For the text-containing cell, return its midpoint in (x, y) coordinate format. 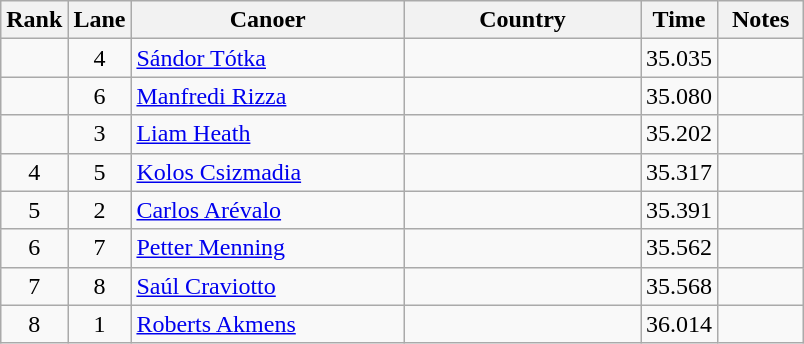
35.562 (680, 248)
Notes (761, 20)
Country (522, 20)
Time (680, 20)
36.014 (680, 324)
Sándor Tótka (268, 58)
Roberts Akmens (268, 324)
35.202 (680, 134)
Saúl Craviotto (268, 286)
1 (100, 324)
2 (100, 210)
35.035 (680, 58)
35.080 (680, 96)
35.391 (680, 210)
Manfredi Rizza (268, 96)
Petter Menning (268, 248)
3 (100, 134)
Carlos Arévalo (268, 210)
Kolos Csizmadia (268, 172)
35.568 (680, 286)
35.317 (680, 172)
Lane (100, 20)
Liam Heath (268, 134)
Canoer (268, 20)
Rank (34, 20)
